Locate the cell with the specified text and output its [X, Y] center coordinate. 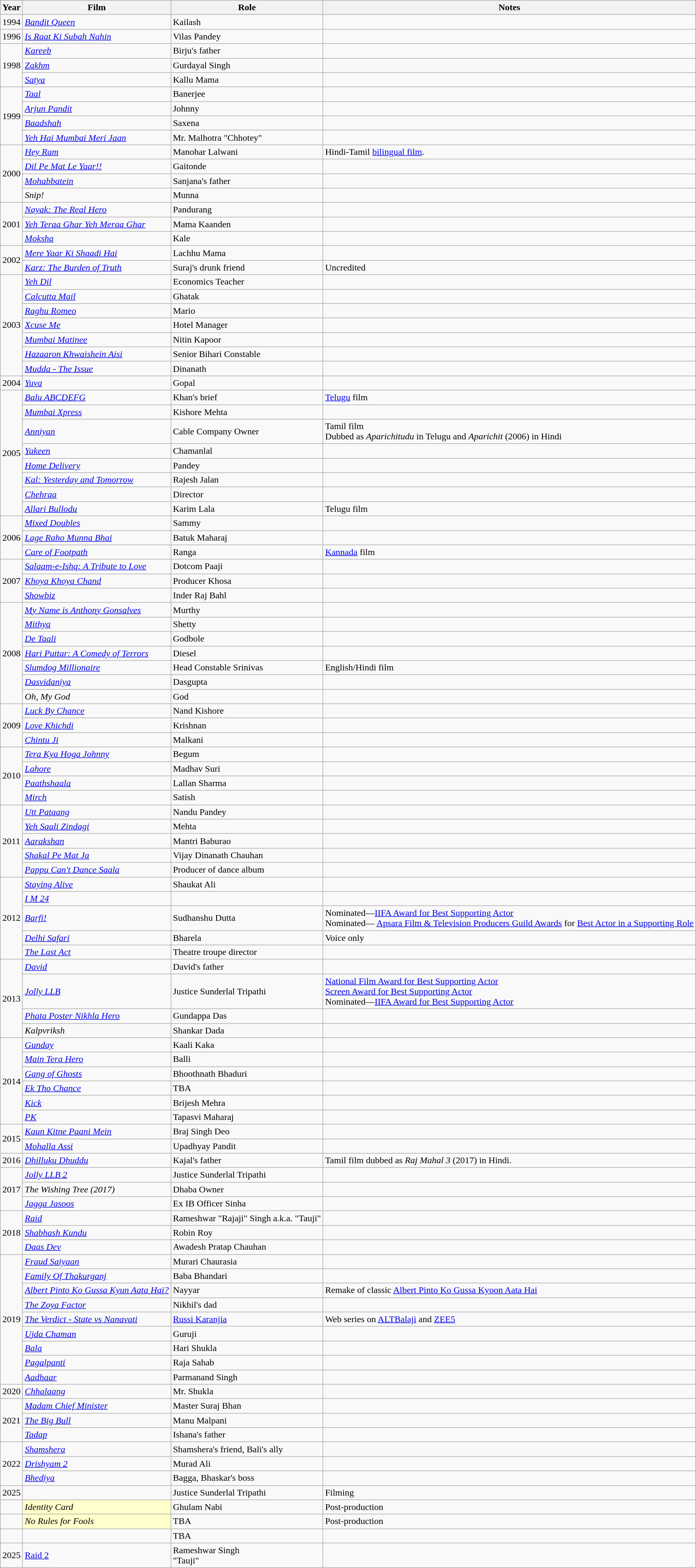
Bhediya [97, 1478]
Kishore Mehta [247, 412]
Kaali Kaka [247, 1045]
Drishyam 2 [97, 1464]
2003 [11, 325]
Nominated—IIFA Award for Best Supporting ActorNominated— Apsara Film & Television Producers Guild Awards for Best Actor in a Supporting Role [510, 918]
2013 [11, 999]
Birju's father [247, 51]
Salaam-e-Ishq: A Tribute to Love [97, 566]
2014 [11, 1081]
Rameshwar "Rajaji" Singh a.k.a. "Tauji" [247, 1218]
Paathshaala [97, 783]
Hari Puttar: A Comedy of Terrors [97, 653]
2015 [11, 1139]
The Verdict - State vs Nanavati [97, 1319]
Bandit Queen [97, 22]
2010 [11, 776]
Kick [97, 1102]
Dhilluku Dhuddu [97, 1161]
Godbole [247, 639]
Dinanath [247, 368]
Parmanand Singh [247, 1377]
The Big Bull [97, 1420]
Mama Kaanden [247, 224]
2009 [11, 725]
Remake of classic Albert Pinto Ko Gussa Kyoon Aata Hai [510, 1290]
Awadesh Pratap Chauhan [247, 1247]
Gopal [247, 383]
Hotel Manager [247, 325]
Aadhaar [97, 1377]
Malkani [247, 740]
Rajesh Jalan [247, 480]
Staying Alive [97, 884]
Ek Tho Chance [97, 1088]
Notes [510, 8]
Murad Ali [247, 1464]
Filming [510, 1493]
Upadhyay Pandit [247, 1146]
Lachhu Mama [247, 253]
Home Delivery [97, 466]
Hindi-Tamil bilingual film. [510, 152]
Chehraa [97, 494]
Nandu Pandey [247, 812]
2020 [11, 1392]
2019 [11, 1320]
Ishana's father [247, 1435]
Fraud Saiyaan [97, 1261]
2007 [11, 581]
Pandurang [247, 210]
Delhi Safari [97, 938]
God [247, 697]
Kailash [247, 22]
Dasvidaniya [97, 682]
Russi Karanjia [247, 1319]
Bhoothnath Bhaduri [247, 1074]
Yeh Saali Zindagi [97, 826]
Satish [247, 797]
Love Khichdi [97, 725]
De Taali [97, 639]
Hari Shukla [247, 1348]
Care of Footpath [97, 552]
Senior Bihari Constable [247, 354]
Nayyar [247, 1290]
Shamshera [97, 1449]
Showbiz [97, 595]
1999 [11, 116]
Johnny [247, 109]
Bharela [247, 938]
Gaitonde [247, 166]
Chamanlal [247, 451]
The Wishing Tree (2017) [97, 1189]
Year [11, 8]
Slumdog Millionaire [97, 668]
Allari Bullodu [97, 509]
Shankar Dada [247, 1030]
Chintu Ji [97, 740]
Khan's brief [247, 397]
Albert Pinto Ko Gussa Kyun Aata Hai? [97, 1290]
My Name is Anthony Gonsalves [97, 610]
Jolly LLB 2 [97, 1175]
Kajal's father [247, 1161]
Yeh Teraa Ghar Yeh Meraa Ghar [97, 224]
Producer of dance album [247, 870]
Sanjana's father [247, 181]
Kannada film [510, 552]
2012 [11, 918]
Film [97, 8]
Shaukat Ali [247, 884]
Dotcom Paaji [247, 566]
Khoya Khoya Chand [97, 581]
David [97, 967]
Suraj's drunk friend [247, 267]
Baba Bhandari [247, 1276]
Inder Raj Bahl [247, 595]
Ghulam Nabi [247, 1507]
Luck By Chance [97, 711]
Mehta [247, 826]
Kal: Yesterday and Tomorrow [97, 480]
Tamil film Dubbed as Aparichitudu in Telugu and Aparichit (2006) in Hindi [510, 432]
Family Of Thakurganj [97, 1276]
Raid [97, 1218]
Mr. Shukla [247, 1392]
Lallan Sharma [247, 783]
2022 [11, 1464]
Mohalla Assi [97, 1146]
Lahore [97, 769]
Ex IB Officer Sinha [247, 1204]
Master Suraj Bhan [247, 1406]
Nayak: The Real Hero [97, 210]
Mr. Malhotra "Chhotey" [247, 137]
Mohabbatein [97, 181]
Balu ABCDEFG [97, 397]
Identity Card [97, 1507]
Calcutta Mail [97, 296]
I M 24 [97, 899]
Pappu Can't Dance Saala [97, 870]
Batuk Maharaj [247, 538]
Gundappa Das [247, 1016]
Madhav Suri [247, 769]
Ranga [247, 552]
2000 [11, 173]
Producer Khosa [247, 581]
Bagga, Bhaskar's boss [247, 1478]
Ghatak [247, 296]
Oh, My God [97, 697]
Satya [97, 80]
Munna [247, 195]
Pandey [247, 466]
Sudhanshu Dutta [247, 918]
Is Raat Ki Subah Nahin [97, 36]
Kale [247, 239]
Begum [247, 754]
Kaun Kitne Paani Mein [97, 1131]
Jagga Jasoos [97, 1204]
Dhaba Owner [247, 1189]
Raja Sahab [247, 1362]
Taal [97, 94]
Tapasvi Maharaj [247, 1117]
Main Tera Hero [97, 1059]
Gunday [97, 1045]
Utt Pataang [97, 812]
Gurdayal Singh [247, 65]
Nitin Kapoor [247, 340]
Braj Singh Deo [247, 1131]
Tamil film dubbed as Raj Mahal 3 (2017) in Hindi. [510, 1161]
Kalpvriksh [97, 1030]
Krishnan [247, 725]
Raghu Romeo [97, 311]
Mirch [97, 797]
The Last Act [97, 952]
Shabhash Kundu [97, 1233]
Cable Company Owner [247, 432]
2004 [11, 383]
2006 [11, 538]
Manu Malpani [247, 1420]
Vilas Pandey [247, 36]
No Rules for Fools [97, 1521]
Madam Chief Minister [97, 1406]
Baadshah [97, 123]
Dasgupta [247, 682]
2005 [11, 453]
Phata Poster Nikhla Hero [97, 1016]
National Film Award for Best Supporting Actor Screen Award for Best Supporting Actor Nominated—IIFA Award for Best Supporting Actor [510, 991]
1998 [11, 65]
Role [247, 8]
2018 [11, 1233]
1996 [11, 36]
Moksha [97, 239]
Ujda Chaman [97, 1334]
Yuva [97, 383]
Dil Pe Mat Le Yaar!! [97, 166]
Manohar Lalwani [247, 152]
English/Hindi film [510, 668]
Jolly LLB [97, 991]
Guruji [247, 1334]
The Zoya Factor [97, 1305]
Murthy [247, 610]
Mumbai Xpress [97, 412]
Barfi! [97, 918]
Tadap [97, 1435]
2016 [11, 1161]
Yeh Hai Mumbai Meri Jaan [97, 137]
Nikhil's dad [247, 1305]
Arjun Pandit [97, 109]
Mere Yaar Ki Shaadi Hai [97, 253]
Vijay Dinanath Chauhan [247, 855]
Diesel [247, 653]
Tera Kya Hoga Johnny [97, 754]
Shetty [247, 624]
Shamshera's friend, Bali's ally [247, 1449]
Uncredited [510, 267]
Head Constable Srinivas [247, 668]
2002 [11, 260]
Mudda - The Issue [97, 368]
Lage Raho Munna Bhai [97, 538]
Balli [247, 1059]
Kareeb [97, 51]
Snip! [97, 195]
Voice only [510, 938]
Saxena [247, 123]
Mithya [97, 624]
Nand Kishore [247, 711]
Zakhm [97, 65]
Hey Ram [97, 152]
Karim Lala [247, 509]
2017 [11, 1189]
Xcuse Me [97, 325]
Daas Dev [97, 1247]
Sammy [247, 523]
Hazaaron Khwaishein Aisi [97, 354]
David's father [247, 967]
Mumbai Matinee [97, 340]
Pagalpanti [97, 1362]
Kallu Mama [247, 80]
Karz: The Burden of Truth [97, 267]
PK [97, 1117]
Murari Chaurasia [247, 1261]
Yeh Dil [97, 282]
Mantri Baburao [247, 841]
2011 [11, 841]
Mixed Doubles [97, 523]
Bala [97, 1348]
Aarakshan [97, 841]
2008 [11, 653]
Yakeen [97, 451]
1994 [11, 22]
Mario [247, 311]
Theatre troupe director [247, 952]
Shakal Pe Mat Ja [97, 855]
Brijesh Mehra [247, 1102]
Web series on ALTBalaji and ZEE5 [510, 1319]
Robin Roy [247, 1233]
Gang of Ghosts [97, 1074]
Banerjee [247, 94]
2001 [11, 224]
Raid 2 [97, 1555]
2021 [11, 1420]
Anniyan [97, 432]
Rameshwar Singh"Tauji" [247, 1555]
Economics Teacher [247, 282]
Chhalaang [97, 1392]
Director [247, 494]
